Output the (x, y) coordinate of the center of the cell containing the given text.  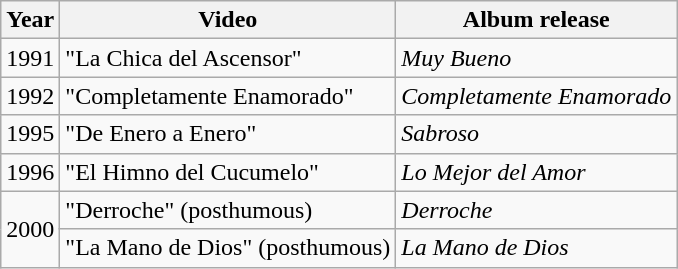
Year (30, 20)
1995 (30, 134)
Lo Mejor del Amor (536, 172)
"La Chica del Ascensor" (228, 58)
Sabroso (536, 134)
Muy Bueno (536, 58)
Album release (536, 20)
Derroche (536, 210)
La Mano de Dios (536, 248)
"El Himno del Cucumelo" (228, 172)
Video (228, 20)
"La Mano de Dios" (posthumous) (228, 248)
"Derroche" (posthumous) (228, 210)
1991 (30, 58)
Completamente Enamorado (536, 96)
"Completamente Enamorado" (228, 96)
1996 (30, 172)
1992 (30, 96)
2000 (30, 229)
"De Enero a Enero" (228, 134)
